From the cell containing the given text, extract its center point as [x, y] coordinate. 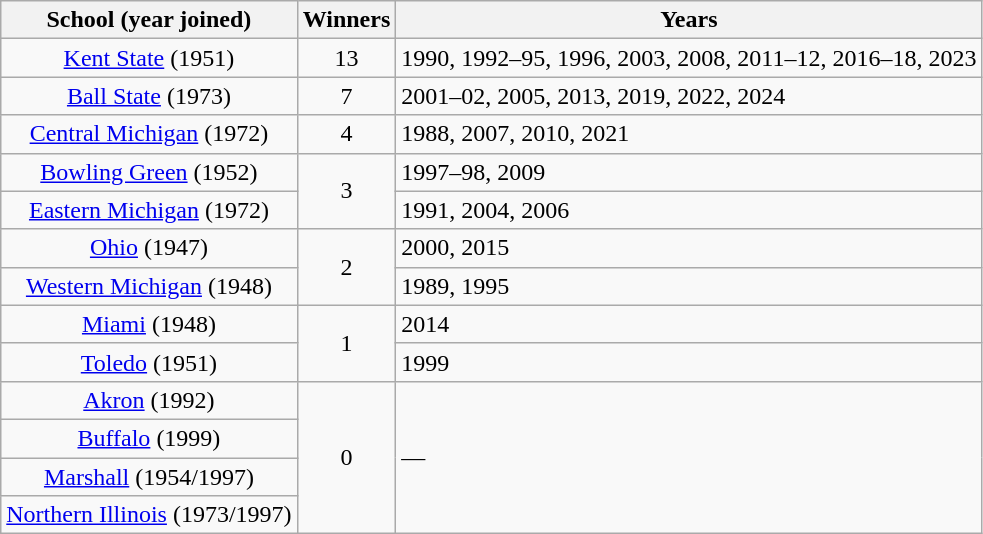
2001–02, 2005, 2013, 2019, 2022, 2024 [689, 96]
1 [346, 343]
1989, 1995 [689, 286]
Buffalo (1999) [149, 438]
1997–98, 2009 [689, 172]
13 [346, 58]
Ball State (1973) [149, 96]
2000, 2015 [689, 248]
Central Michigan (1972) [149, 134]
2014 [689, 324]
— [689, 457]
1990, 1992–95, 1996, 2003, 2008, 2011–12, 2016–18, 2023 [689, 58]
Akron (1992) [149, 400]
Winners [346, 20]
Miami (1948) [149, 324]
Kent State (1951) [149, 58]
1988, 2007, 2010, 2021 [689, 134]
Northern Illinois (1973/1997) [149, 515]
Ohio (1947) [149, 248]
Years [689, 20]
2 [346, 267]
3 [346, 191]
Western Michigan (1948) [149, 286]
Bowling Green (1952) [149, 172]
0 [346, 457]
Marshall (1954/1997) [149, 477]
Toledo (1951) [149, 362]
1999 [689, 362]
1991, 2004, 2006 [689, 210]
School (year joined) [149, 20]
7 [346, 96]
4 [346, 134]
Eastern Michigan (1972) [149, 210]
